Locate the cell with the specified text and output its (x, y) center coordinate. 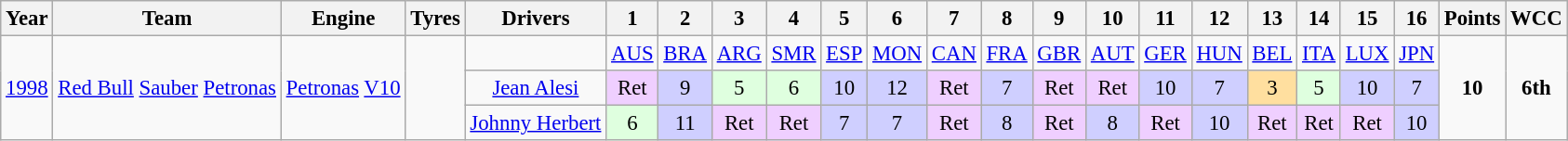
CAN (954, 54)
Red Bull Sauber Petronas (167, 89)
16 (1417, 19)
Jean Alesi (536, 88)
13 (1272, 19)
Year (27, 19)
15 (1367, 19)
Tyres (435, 19)
LUX (1367, 54)
Team (167, 19)
ESP (844, 54)
Engine (343, 19)
AUS (632, 54)
Johnny Herbert (536, 123)
Drivers (536, 19)
Petronas V10 (343, 89)
MON (897, 54)
WCC (1536, 19)
GER (1165, 54)
BRA (684, 54)
1998 (27, 89)
4 (794, 19)
14 (1319, 19)
6th (1536, 89)
BEL (1272, 54)
SMR (794, 54)
Points (1471, 19)
GBR (1058, 54)
2 (684, 19)
FRA (1006, 54)
1 (632, 19)
JPN (1417, 54)
ARG (738, 54)
ITA (1319, 54)
HUN (1219, 54)
AUT (1112, 54)
